For the text-containing cell, return its midpoint in (x, y) coordinate format. 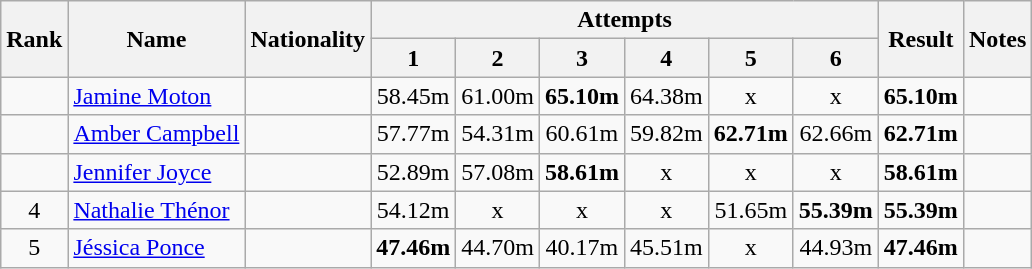
54.12m (414, 210)
61.00m (498, 96)
44.70m (498, 248)
Jennifer Joyce (156, 172)
51.65m (750, 210)
Jéssica Ponce (156, 248)
Attempts (625, 20)
54.31m (498, 134)
6 (836, 58)
59.82m (666, 134)
44.93m (836, 248)
Nationality (308, 39)
52.89m (414, 172)
40.17m (582, 248)
Nathalie Thénor (156, 210)
2 (498, 58)
3 (582, 58)
58.45m (414, 96)
Result (920, 39)
Rank (34, 39)
57.77m (414, 134)
Name (156, 39)
45.51m (666, 248)
Notes (997, 39)
62.66m (836, 134)
60.61m (582, 134)
Amber Campbell (156, 134)
64.38m (666, 96)
1 (414, 58)
57.08m (498, 172)
Jamine Moton (156, 96)
